Return (X, Y) of the center of cell containing provided text 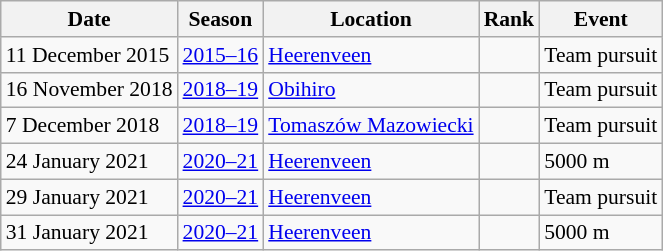
2015–16 (221, 55)
31 January 2021 (90, 233)
Location (370, 19)
Rank (510, 19)
24 January 2021 (90, 162)
Date (90, 19)
Season (221, 19)
Tomaszów Mazowiecki (370, 126)
7 December 2018 (90, 126)
29 January 2021 (90, 197)
16 November 2018 (90, 90)
Obihiro (370, 90)
11 December 2015 (90, 55)
Event (600, 19)
